Search for the cell housing the specified text and yield its [x, y] center coordinate. 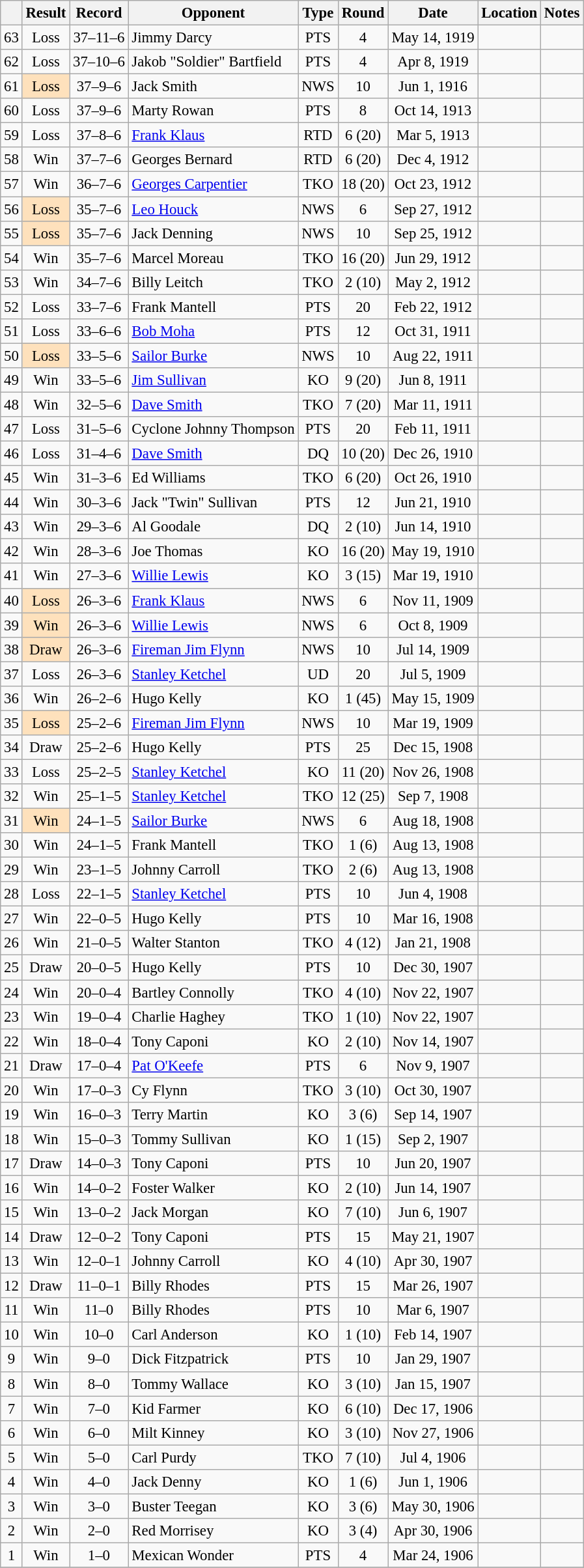
May 21, 1907 [433, 1237]
11 [12, 1310]
3 (15) [363, 576]
Jun 8, 1911 [433, 380]
31 [12, 821]
11 (20) [363, 772]
Sep 2, 1907 [433, 1139]
Jakob "Soldier" Bartfield [214, 62]
7 [12, 1408]
34 [12, 748]
Jan 29, 1907 [433, 1360]
60 [12, 111]
Bartley Connolly [214, 992]
17–0–3 [99, 1090]
25–1–5 [99, 796]
Red Morrisey [214, 1531]
May 2, 1912 [433, 282]
49 [12, 380]
3 [12, 1506]
Al Goodale [214, 527]
28 [12, 894]
5 [12, 1457]
36–7–6 [99, 184]
38 [12, 649]
7–0 [99, 1408]
May 14, 1919 [433, 38]
Sep 7, 1908 [433, 796]
Jun 1, 1906 [433, 1482]
Jun 20, 1907 [433, 1164]
41 [12, 576]
35 [12, 723]
Oct 23, 1912 [433, 184]
Cyclone Johnny Thompson [214, 429]
14 [12, 1237]
Foster Walker [214, 1188]
14–0–3 [99, 1164]
Feb 14, 1907 [433, 1335]
Charlie Haghey [214, 1016]
12 (25) [363, 796]
Milt Kinney [214, 1433]
5–0 [99, 1457]
Jul 4, 1906 [433, 1457]
22–1–5 [99, 894]
Sep 25, 1912 [433, 233]
Mar 6, 1907 [433, 1310]
Dec 4, 1912 [433, 160]
22–0–5 [99, 919]
37–8–6 [99, 135]
54 [12, 258]
Marcel Moreau [214, 258]
11–0 [99, 1310]
13 [12, 1261]
Buster Teegan [214, 1506]
14–0–2 [99, 1188]
24 [12, 992]
9–0 [99, 1360]
Jack Denny [214, 1482]
32–5–6 [99, 404]
Oct 30, 1907 [433, 1090]
22 [12, 1041]
29–3–6 [99, 527]
Notes [563, 13]
20–0–5 [99, 968]
Jack Denning [214, 233]
Record [99, 13]
13–0–2 [99, 1212]
Location [509, 13]
Jimmy Darcy [214, 38]
1 (45) [363, 699]
37 [12, 674]
27–3–6 [99, 576]
9 (20) [363, 380]
15–0–3 [99, 1139]
27 [12, 919]
16–0–3 [99, 1115]
Mar 16, 1908 [433, 919]
Dick Fitzpatrick [214, 1360]
Oct 14, 1913 [433, 111]
Marty Rowan [214, 111]
Dec 26, 1910 [433, 454]
17–0–4 [99, 1065]
Apr 8, 1919 [433, 62]
Oct 8, 1909 [433, 625]
Type [318, 13]
31–4–6 [99, 454]
Nov 26, 1908 [433, 772]
Aug 18, 1908 [433, 821]
Apr 30, 1906 [433, 1531]
2 (6) [363, 870]
3 (4) [363, 1531]
57 [12, 184]
Carl Anderson [214, 1335]
21–0–5 [99, 944]
18 (20) [363, 184]
Tommy Sullivan [214, 1139]
Mar 24, 1906 [433, 1555]
42 [12, 552]
Dec 15, 1908 [433, 748]
59 [12, 135]
Ed Williams [214, 478]
31–3–6 [99, 478]
Billy Leitch [214, 282]
Jun 4, 1908 [433, 894]
Jack Smith [214, 87]
Nov 14, 1907 [433, 1041]
Aug 22, 1911 [433, 356]
7 (20) [363, 404]
Joe Thomas [214, 552]
Opponent [214, 13]
Jack Morgan [214, 1212]
10 (20) [363, 454]
Sep 14, 1907 [433, 1115]
37–7–6 [99, 160]
Date [433, 13]
Dec 17, 1906 [433, 1408]
2 [12, 1531]
26 [12, 944]
Terry Martin [214, 1115]
1 [12, 1555]
Jul 5, 1909 [433, 674]
33–6–6 [99, 331]
18 [12, 1139]
30 [12, 845]
32 [12, 796]
26–2–6 [99, 699]
18–0–4 [99, 1041]
Tommy Wallace [214, 1384]
12–0–1 [99, 1261]
Mexican Wonder [214, 1555]
50 [12, 356]
30–3–6 [99, 503]
Jun 1, 1916 [433, 87]
Pat O'Keefe [214, 1065]
21 [12, 1065]
48 [12, 404]
Kid Farmer [214, 1408]
11–0–1 [99, 1286]
May 19, 1910 [433, 552]
61 [12, 87]
44 [12, 503]
3–0 [99, 1506]
1–0 [99, 1555]
36 [12, 699]
46 [12, 454]
Jun 14, 1907 [433, 1188]
31–5–6 [99, 429]
Nov 9, 1907 [433, 1065]
Mar 26, 1907 [433, 1286]
8–0 [99, 1384]
May 15, 1909 [433, 699]
56 [12, 209]
55 [12, 233]
33–7–6 [99, 307]
28–3–6 [99, 552]
May 30, 1906 [433, 1506]
58 [12, 160]
9 [12, 1360]
6–0 [99, 1433]
Jim Sullivan [214, 380]
4 (12) [363, 944]
6 (10) [363, 1408]
Feb 11, 1911 [433, 429]
Mar 19, 1909 [433, 723]
Apr 30, 1907 [433, 1261]
Jack "Twin" Sullivan [214, 503]
47 [12, 429]
Mar 11, 1911 [433, 404]
52 [12, 307]
Georges Carpentier [214, 184]
Sep 27, 1912 [433, 209]
2–0 [99, 1531]
Jul 14, 1909 [433, 649]
39 [12, 625]
12–0–2 [99, 1237]
29 [12, 870]
19–0–4 [99, 1016]
Cy Flynn [214, 1090]
Dec 30, 1907 [433, 968]
25–2–5 [99, 772]
Georges Bernard [214, 160]
Jun 14, 1910 [433, 527]
Mar 19, 1910 [433, 576]
19 [12, 1115]
Nov 27, 1906 [433, 1433]
1 (15) [363, 1139]
Walter Stanton [214, 944]
Feb 22, 1912 [433, 307]
Mar 5, 1913 [433, 135]
34–7–6 [99, 282]
45 [12, 478]
37–10–6 [99, 62]
Jan 15, 1907 [433, 1384]
33 [12, 772]
37–11–6 [99, 38]
53 [12, 282]
Jun 6, 1907 [433, 1212]
63 [12, 38]
17 [12, 1164]
Jun 21, 1910 [433, 503]
Oct 31, 1911 [433, 331]
Round [363, 13]
Oct 26, 1910 [433, 478]
Nov 11, 1909 [433, 600]
10–0 [99, 1335]
23–1–5 [99, 870]
Bob Moha [214, 331]
UD [318, 674]
20–0–4 [99, 992]
62 [12, 62]
40 [12, 600]
43 [12, 527]
51 [12, 331]
4–0 [99, 1482]
Carl Purdy [214, 1457]
Jan 21, 1908 [433, 944]
Result [46, 13]
16 [12, 1188]
Jun 29, 1912 [433, 258]
23 [12, 1016]
Leo Houck [214, 209]
